Return (X, Y) of the center of cell containing provided text 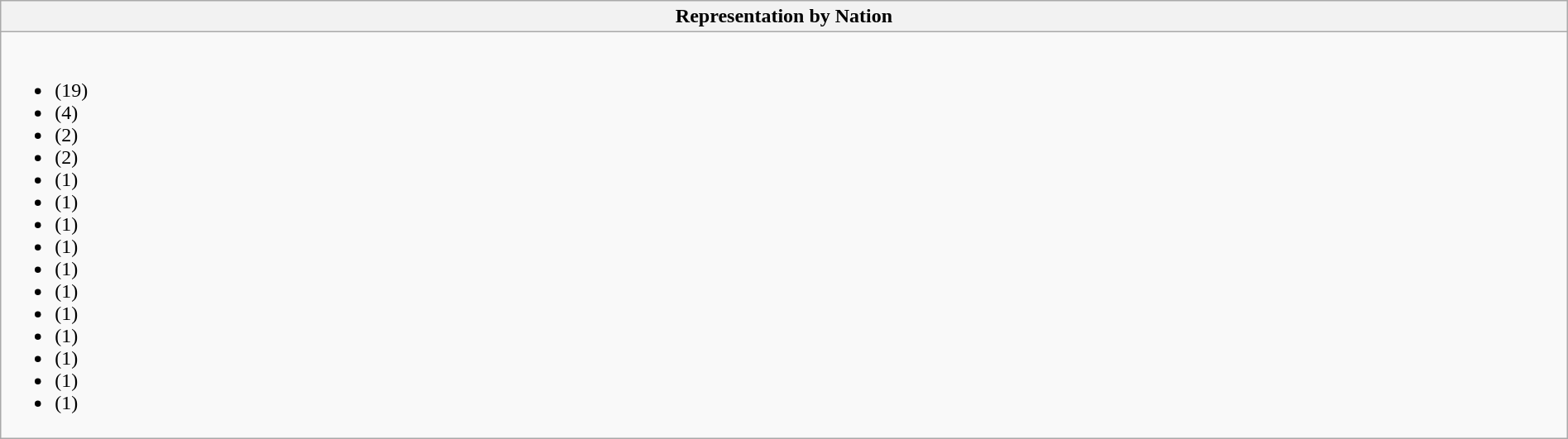
Representation by Nation (784, 17)
(19) (4) (2) (2) (1) (1) (1) (1) (1) (1) (1) (1) (1) (1) (1) (784, 235)
